Output the [X, Y] coordinate of the center of the cell containing the given text.  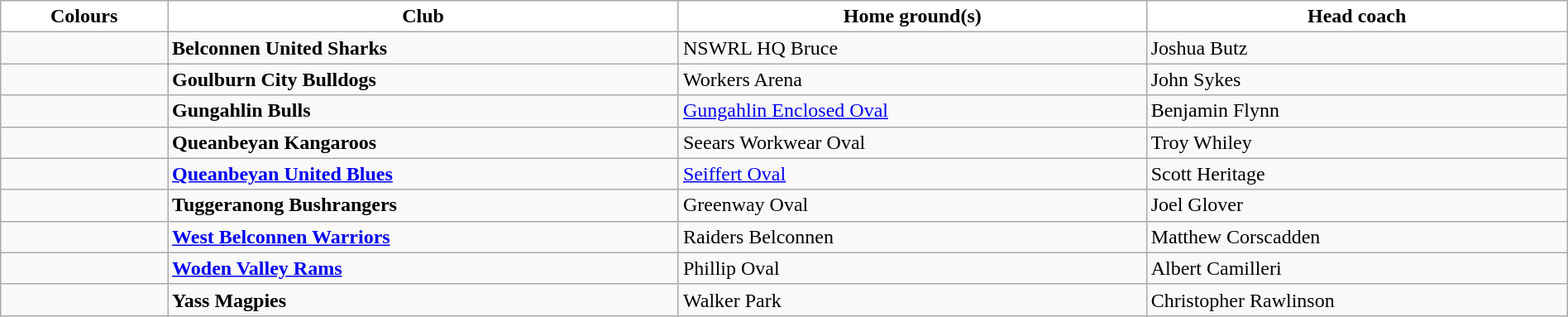
Home ground(s) [912, 17]
Gungahlin Enclosed Oval [912, 111]
Raiders Belconnen [912, 237]
West Belconnen Warriors [423, 237]
Workers Arena [912, 79]
Woden Valley Rams [423, 268]
Colours [84, 17]
Belconnen United Sharks [423, 48]
Troy Whiley [1356, 142]
Phillip Oval [912, 268]
Benjamin Flynn [1356, 111]
Seiffert Oval [912, 174]
Albert Camilleri [1356, 268]
Head coach [1356, 17]
Queanbeyan United Blues [423, 174]
Gungahlin Bulls [423, 111]
NSWRL HQ Bruce [912, 48]
Seears Workwear Oval [912, 142]
Joel Glover [1356, 205]
John Sykes [1356, 79]
Club [423, 17]
Matthew Corscadden [1356, 237]
Yass Magpies [423, 300]
Christopher Rawlinson [1356, 300]
Greenway Oval [912, 205]
Goulburn City Bulldogs [423, 79]
Queanbeyan Kangaroos [423, 142]
Joshua Butz [1356, 48]
Tuggeranong Bushrangers [423, 205]
Scott Heritage [1356, 174]
Walker Park [912, 300]
